Output the (x, y) coordinate of the center of the cell containing the given text.  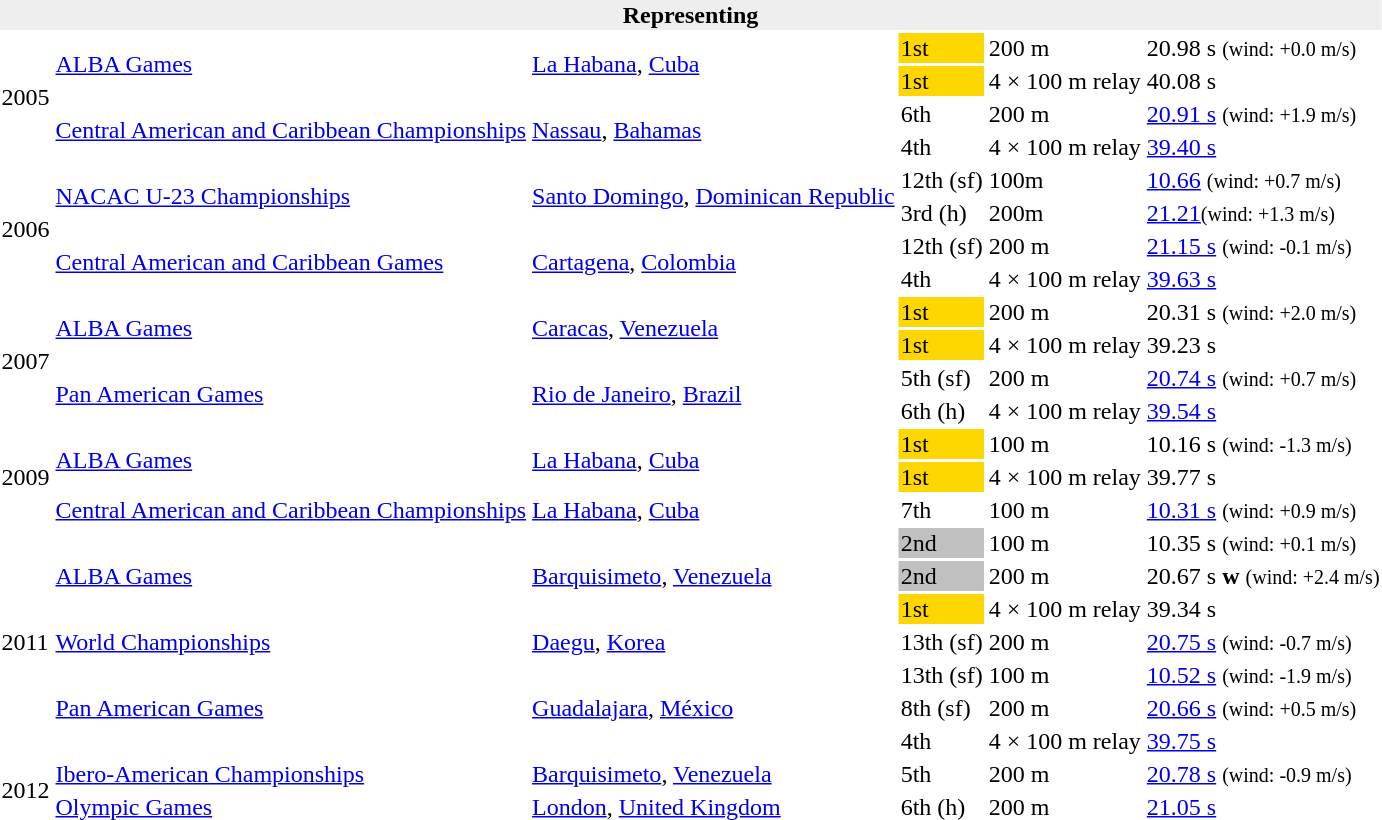
Central American and Caribbean Games (291, 262)
20.78 s (wind: -0.9 m/s) (1263, 774)
10.35 s (wind: +0.1 m/s) (1263, 543)
200m (1064, 213)
Cartagena, Colombia (714, 262)
20.67 s w (wind: +2.4 m/s) (1263, 576)
Santo Domingo, Dominican Republic (714, 196)
20.66 s (wind: +0.5 m/s) (1263, 708)
10.31 s (wind: +0.9 m/s) (1263, 510)
39.75 s (1263, 741)
2006 (26, 230)
5th (sf) (942, 378)
10.66 (wind: +0.7 m/s) (1263, 180)
Daegu, Korea (714, 642)
2007 (26, 362)
Representing (690, 15)
2009 (26, 477)
20.31 s (wind: +2.0 m/s) (1263, 312)
World Championships (291, 642)
40.08 s (1263, 81)
NACAC U-23 Championships (291, 196)
8th (sf) (942, 708)
20.98 s (wind: +0.0 m/s) (1263, 48)
2011 (26, 642)
Caracas, Venezuela (714, 328)
7th (942, 510)
39.77 s (1263, 477)
Nassau, Bahamas (714, 130)
39.23 s (1263, 345)
39.54 s (1263, 411)
6th (h) (942, 411)
20.74 s (wind: +0.7 m/s) (1263, 378)
5th (942, 774)
3rd (h) (942, 213)
39.34 s (1263, 609)
100m (1064, 180)
20.75 s (wind: -0.7 m/s) (1263, 642)
Rio de Janeiro, Brazil (714, 394)
39.40 s (1263, 147)
21.15 s (wind: -0.1 m/s) (1263, 246)
10.16 s (wind: -1.3 m/s) (1263, 444)
39.63 s (1263, 279)
21.21(wind: +1.3 m/s) (1263, 213)
6th (942, 114)
Guadalajara, México (714, 708)
20.91 s (wind: +1.9 m/s) (1263, 114)
2005 (26, 98)
Ibero-American Championships (291, 774)
10.52 s (wind: -1.9 m/s) (1263, 675)
